Determine the [x, y] coordinate at the center of the cell enclosing the given text.  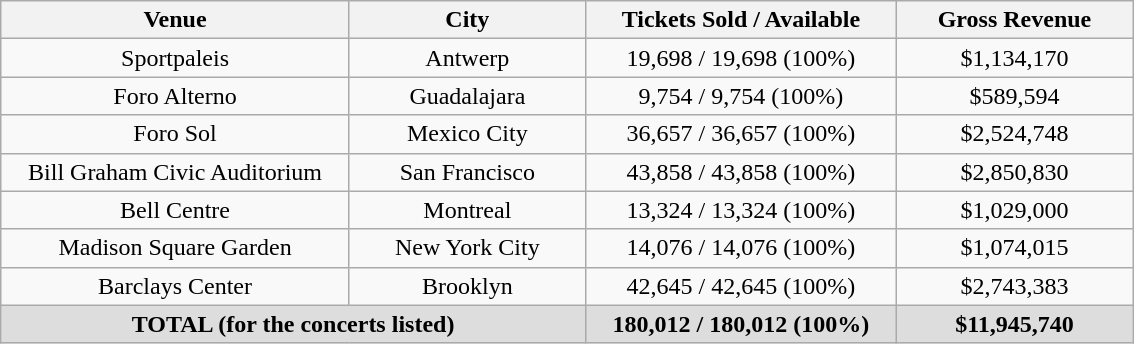
180,012 / 180,012 (100%) [740, 324]
42,645 / 42,645 (100%) [740, 286]
$2,850,830 [1014, 172]
$2,524,748 [1014, 134]
Guadalajara [467, 96]
Montreal [467, 210]
Brooklyn [467, 286]
Sportpaleis [176, 58]
Antwerp [467, 58]
36,657 / 36,657 (100%) [740, 134]
TOTAL (for the concerts listed) [294, 324]
$11,945,740 [1014, 324]
43,858 / 43,858 (100%) [740, 172]
14,076 / 14,076 (100%) [740, 248]
Madison Square Garden [176, 248]
Gross Revenue [1014, 20]
Tickets Sold / Available [740, 20]
9,754 / 9,754 (100%) [740, 96]
$2,743,383 [1014, 286]
Mexico City [467, 134]
$1,074,015 [1014, 248]
Foro Sol [176, 134]
Venue [176, 20]
19,698 / 19,698 (100%) [740, 58]
13,324 / 13,324 (100%) [740, 210]
City [467, 20]
Bill Graham Civic Auditorium [176, 172]
$1,029,000 [1014, 210]
$1,134,170 [1014, 58]
Foro Alterno [176, 96]
New York City [467, 248]
$589,594 [1014, 96]
Barclays Center [176, 286]
Bell Centre [176, 210]
San Francisco [467, 172]
